Return the (X, Y) coordinate for the center point of the cell that contains the specified text.  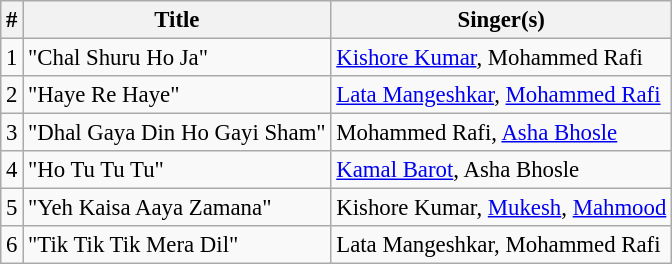
"Ho Tu Tu Tu" (177, 170)
Mohammed Rafi, Asha Bhosle (502, 133)
5 (12, 208)
6 (12, 245)
"Chal Shuru Ho Ja" (177, 58)
4 (12, 170)
"Dhal Gaya Din Ho Gayi Sham" (177, 133)
2 (12, 95)
3 (12, 133)
1 (12, 58)
Kamal Barot, Asha Bhosle (502, 170)
"Yeh Kaisa Aaya Zamana" (177, 208)
Kishore Kumar, Mukesh, Mahmood (502, 208)
Singer(s) (502, 20)
Title (177, 20)
Kishore Kumar, Mohammed Rafi (502, 58)
"Tik Tik Tik Mera Dil" (177, 245)
# (12, 20)
"Haye Re Haye" (177, 95)
